For the text-containing cell, return its midpoint in [x, y] coordinate format. 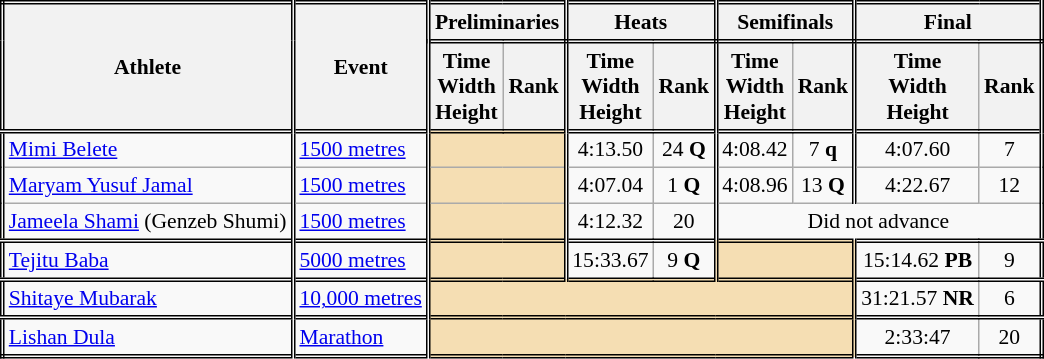
4:08.42 [754, 150]
Tejitu Baba [148, 260]
Lishan Dula [148, 338]
Marathon [360, 338]
Maryam Yusuf Jamal [148, 186]
4:13.50 [610, 150]
9 [1010, 260]
Semifinals [786, 22]
Did not advance [878, 222]
1 Q [685, 186]
4:12.32 [610, 222]
Event [360, 67]
Mimi Belete [148, 150]
Jameela Shami (Genzeb Shumi) [148, 222]
4:22.67 [917, 186]
15:14.62 PB [917, 260]
4:07.60 [917, 150]
2:33:47 [917, 338]
4:08.96 [754, 186]
Heats [641, 22]
13 Q [824, 186]
15:33.67 [610, 260]
Preliminaries [496, 22]
10,000 metres [360, 298]
Athlete [148, 67]
7 q [824, 150]
9 Q [685, 260]
31:21.57 NR [917, 298]
Shitaye Mubarak [148, 298]
6 [1010, 298]
24 Q [685, 150]
12 [1010, 186]
Final [948, 22]
4:07.04 [610, 186]
5000 metres [360, 260]
7 [1010, 150]
